Return [x, y] of the center of cell containing provided text 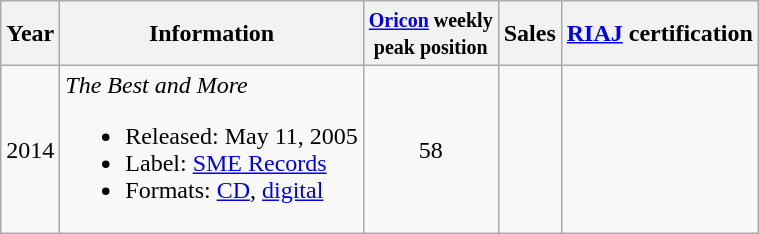
Sales [530, 34]
RIAJ certification [660, 34]
58 [430, 150]
2014 [30, 150]
Information [212, 34]
Year [30, 34]
The Best and MoreReleased: May 11, 2005Label: SME RecordsFormats: CD, digital [212, 150]
Oricon weeklypeak position [430, 34]
